Detect which cell encompasses the target text, then output its (x, y) center coordinate. 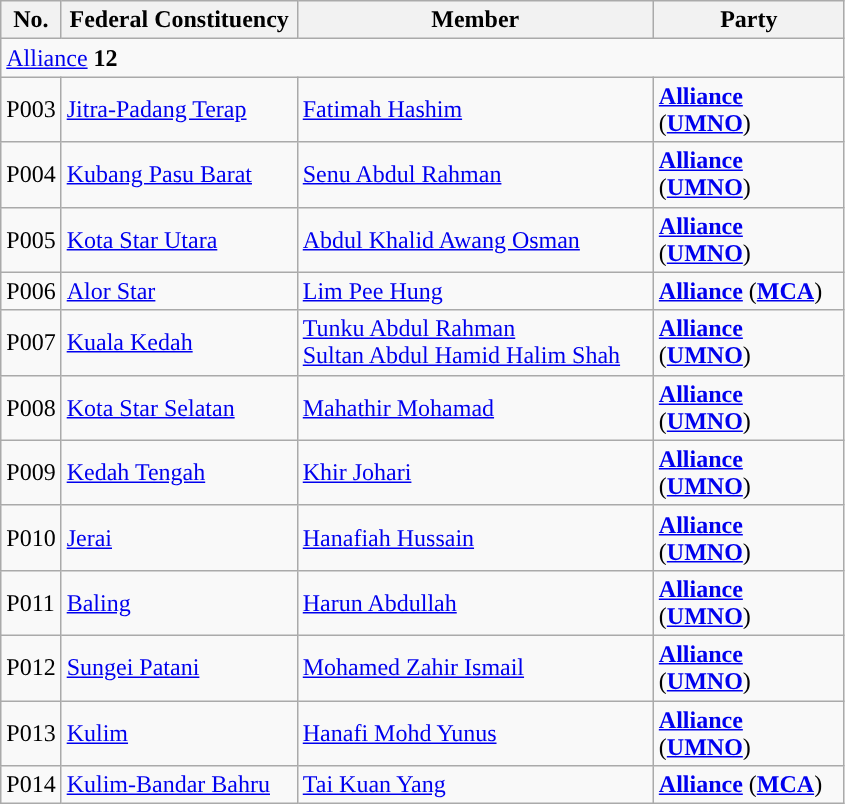
Fatimah Hashim (475, 110)
Kedah Tengah (179, 472)
P010 (31, 538)
Federal Constituency (179, 20)
Kota Star Utara (179, 240)
P004 (31, 174)
Tunku Abdul RahmanSultan Abdul Hamid Halim Shah (475, 342)
Hanafiah Hussain (475, 538)
Lim Pee Hung (475, 291)
Khir Johari (475, 472)
P012 (31, 668)
P005 (31, 240)
Jitra-Padang Terap (179, 110)
Member (475, 20)
Jerai (179, 538)
P008 (31, 408)
Party (748, 20)
Alor Star (179, 291)
Sungei Patani (179, 668)
No. (31, 20)
Alliance 12 (423, 58)
Baling (179, 602)
P007 (31, 342)
P009 (31, 472)
Mahathir Mohamad (475, 408)
Tai Kuan Yang (475, 785)
P003 (31, 110)
Harun Abdullah (475, 602)
Senu Abdul Rahman (475, 174)
P013 (31, 732)
Mohamed Zahir Ismail (475, 668)
Abdul Khalid Awang Osman (475, 240)
Kubang Pasu Barat (179, 174)
Kota Star Selatan (179, 408)
P011 (31, 602)
Kuala Kedah (179, 342)
P006 (31, 291)
P014 (31, 785)
Kulim-Bandar Bahru (179, 785)
Kulim (179, 732)
Hanafi Mohd Yunus (475, 732)
